Provide the [X, Y] coordinate of the cell's center where the given text is located.  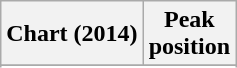
Peak position [189, 34]
Chart (2014) [72, 34]
